Capture the cell that displays the provided text and extract its [x, y] central coordinate. 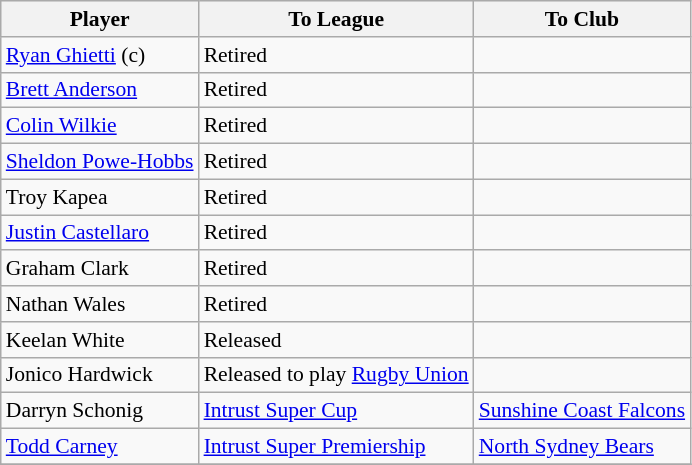
Keelan White [100, 340]
Intrust Super Cup [336, 411]
North Sydney Bears [582, 447]
To League [336, 19]
Brett Anderson [100, 90]
Darryn Schonig [100, 411]
Graham Clark [100, 269]
Sheldon Powe-Hobbs [100, 162]
Colin Wilkie [100, 126]
Released [336, 340]
Player [100, 19]
Justin Castellaro [100, 233]
Todd Carney [100, 447]
To Club [582, 19]
Nathan Wales [100, 304]
Jonico Hardwick [100, 375]
Ryan Ghietti (c) [100, 55]
Troy Kapea [100, 197]
Intrust Super Premiership [336, 447]
Sunshine Coast Falcons [582, 411]
Released to play Rugby Union [336, 375]
